From the cell containing the given text, extract its center point as (x, y) coordinate. 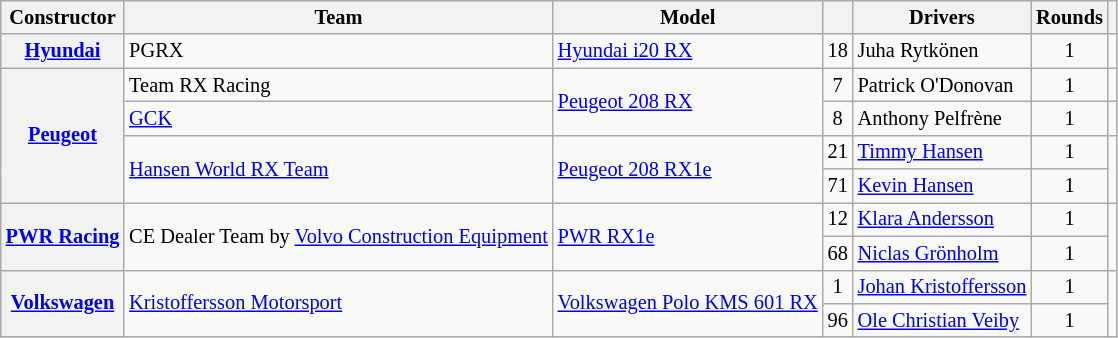
Peugeot 208 RX (688, 102)
71 (838, 186)
Model (688, 17)
Volkswagen (63, 304)
21 (838, 152)
PWR Racing (63, 236)
Peugeot 208 RX1e (688, 168)
Klara Andersson (942, 219)
Constructor (63, 17)
Kevin Hansen (942, 186)
Hyundai (63, 51)
7 (838, 85)
Johan Kristoffersson (942, 287)
96 (838, 320)
Rounds (1070, 17)
Volkswagen Polo KMS 601 RX (688, 304)
Drivers (942, 17)
18 (838, 51)
CE Dealer Team by Volvo Construction Equipment (338, 236)
Kristoffersson Motorsport (338, 304)
PWR RX1e (688, 236)
Anthony Pelfrène (942, 118)
68 (838, 253)
Niclas Grönholm (942, 253)
Hyundai i20 RX (688, 51)
Hansen World RX Team (338, 168)
12 (838, 219)
Peugeot (63, 136)
Patrick O'Donovan (942, 85)
PGRX (338, 51)
GCK (338, 118)
8 (838, 118)
Ole Christian Veiby (942, 320)
Team RX Racing (338, 85)
Team (338, 17)
Timmy Hansen (942, 152)
Juha Rytkönen (942, 51)
